Extract the (x, y) coordinate from the center of the cell holding the provided text.  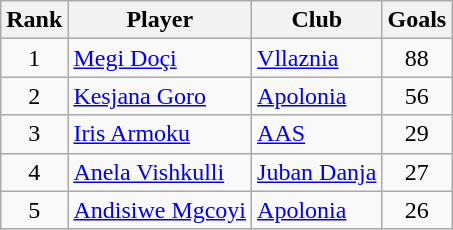
5 (34, 210)
2 (34, 96)
Player (160, 20)
Juban Danja (317, 172)
88 (417, 58)
26 (417, 210)
4 (34, 172)
56 (417, 96)
1 (34, 58)
Goals (417, 20)
3 (34, 134)
Anela Vishkulli (160, 172)
Vllaznia (317, 58)
Andisiwe Mgcoyi (160, 210)
Rank (34, 20)
Club (317, 20)
Iris Armoku (160, 134)
Kesjana Goro (160, 96)
AAS (317, 134)
29 (417, 134)
Megi Doçi (160, 58)
27 (417, 172)
